For the text-containing cell, return its midpoint in [X, Y] coordinate format. 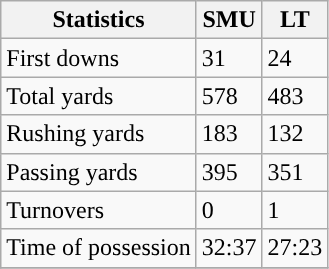
578 [229, 96]
Total yards [99, 96]
LT [295, 20]
Time of possession [99, 248]
1 [295, 210]
32:37 [229, 248]
351 [295, 172]
27:23 [295, 248]
Turnovers [99, 210]
395 [229, 172]
24 [295, 58]
31 [229, 58]
Statistics [99, 20]
First downs [99, 58]
132 [295, 134]
Passing yards [99, 172]
183 [229, 134]
Rushing yards [99, 134]
SMU [229, 20]
483 [295, 96]
0 [229, 210]
